Search for the cell housing the specified text and yield its [X, Y] center coordinate. 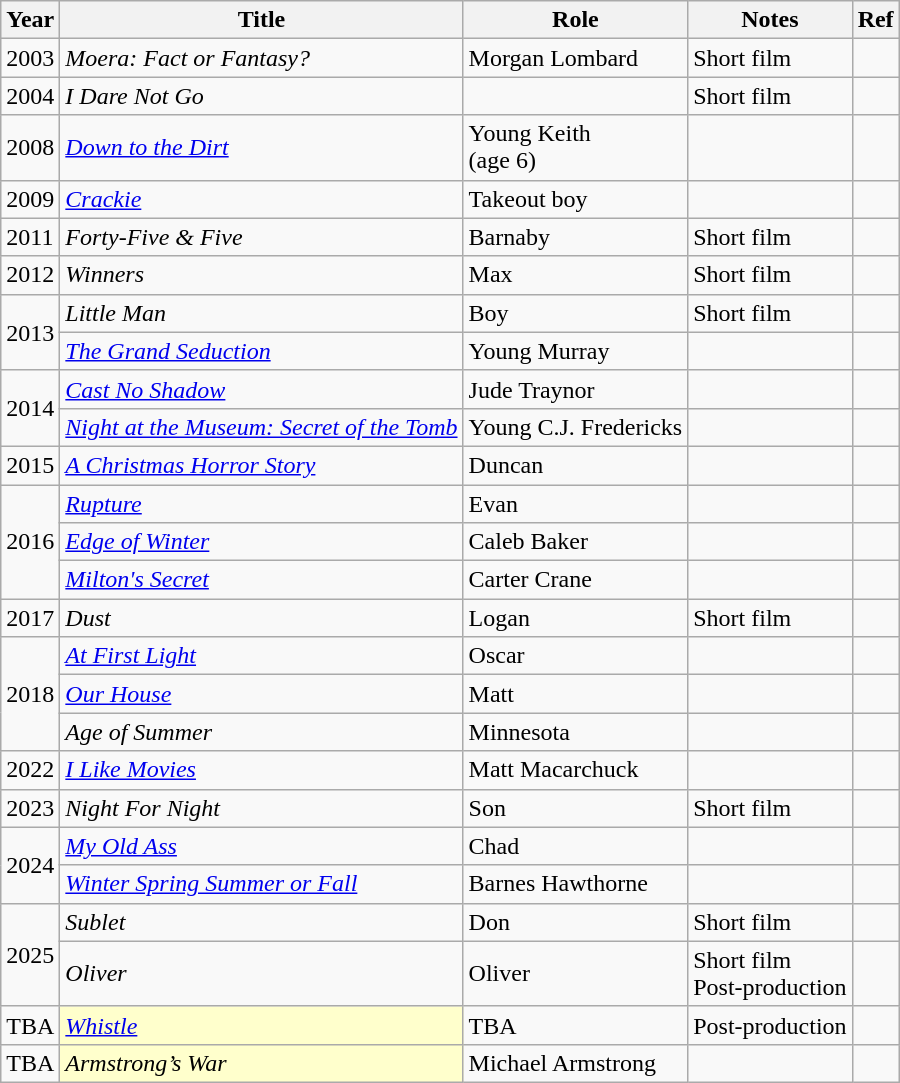
Night For Night [262, 808]
Barnes Hawthorne [576, 884]
Chad [576, 846]
Evan [576, 503]
2025 [30, 954]
2014 [30, 408]
Barnaby [576, 237]
2016 [30, 541]
At First Light [262, 656]
2023 [30, 808]
Matt Macarchuck [576, 770]
Takeout boy [576, 199]
2024 [30, 865]
Morgan Lombard [576, 58]
Minnesota [576, 732]
Night at the Museum: Secret of the Tomb [262, 427]
Whistle [262, 1025]
I Like Movies [262, 770]
Moera: Fact or Fantasy? [262, 58]
Little Man [262, 313]
Winter Spring Summer or Fall [262, 884]
Edge of Winter [262, 542]
Cast No Shadow [262, 389]
I Dare Not Go [262, 96]
Role [576, 20]
Boy [576, 313]
2013 [30, 332]
Short filmPost-production [770, 974]
2018 [30, 694]
Year [30, 20]
Post-production [770, 1025]
Armstrong’s War [262, 1063]
Crackie [262, 199]
Ref [876, 20]
Title [262, 20]
Forty-Five & Five [262, 237]
2008 [30, 148]
2012 [30, 275]
Logan [576, 618]
The Grand Seduction [262, 351]
A Christmas Horror Story [262, 465]
Winners [262, 275]
Young Keith(age 6) [576, 148]
Rupture [262, 503]
Milton's Secret [262, 580]
My Old Ass [262, 846]
Notes [770, 20]
2015 [30, 465]
2022 [30, 770]
2004 [30, 96]
Caleb Baker [576, 542]
Jude Traynor [576, 389]
Carter Crane [576, 580]
Our House [262, 694]
2017 [30, 618]
Age of Summer [262, 732]
Dust [262, 618]
Michael Armstrong [576, 1063]
Young Murray [576, 351]
Max [576, 275]
2011 [30, 237]
Son [576, 808]
Matt [576, 694]
Down to the Dirt [262, 148]
Don [576, 922]
2009 [30, 199]
Oscar [576, 656]
Young C.J. Fredericks [576, 427]
Duncan [576, 465]
Sublet [262, 922]
2003 [30, 58]
